Pinpoint the cell where the given text exists, returning its [X, Y] midpoint coordinate. 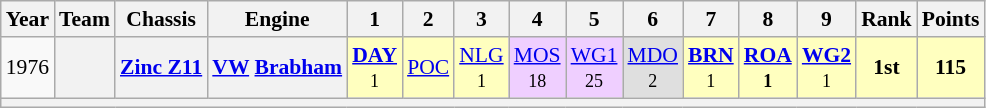
POC [428, 68]
4 [538, 19]
Chassis [161, 19]
Year [28, 19]
WG21 [826, 68]
Team [84, 19]
Engine [277, 19]
5 [594, 19]
1 [374, 19]
DAY1 [374, 68]
Zinc Z11 [161, 68]
2 [428, 19]
115 [951, 68]
ROA1 [768, 68]
6 [652, 19]
1st [886, 68]
MOS18 [538, 68]
WG125 [594, 68]
Points [951, 19]
8 [768, 19]
1976 [28, 68]
NLG1 [481, 68]
MDO2 [652, 68]
9 [826, 19]
Rank [886, 19]
7 [711, 19]
BRN1 [711, 68]
VW Brabham [277, 68]
3 [481, 19]
